Output the (X, Y) coordinate of the center of the cell containing the given text.  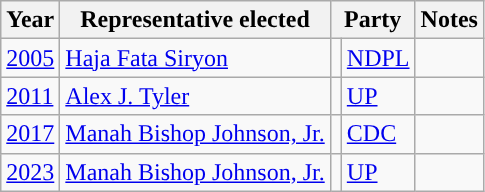
Alex J. Tyler (195, 96)
2017 (30, 134)
2011 (30, 96)
Year (30, 20)
2023 (30, 172)
NDPL (378, 58)
Party (372, 20)
CDC (378, 134)
2005 (30, 58)
Haja Fata Siryon (195, 58)
Notes (449, 20)
Representative elected (195, 20)
